Search for the cell housing the specified text and yield its (x, y) center coordinate. 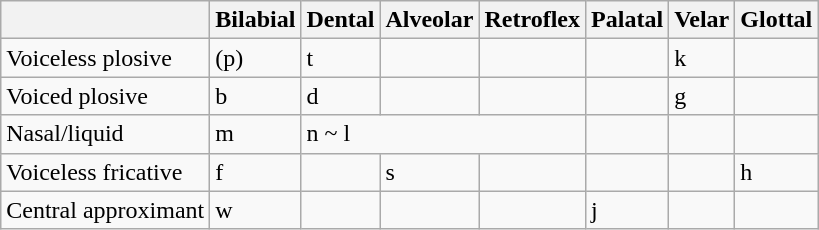
w (256, 210)
n ~ l (444, 134)
m (256, 134)
s (430, 172)
Glottal (776, 20)
Nasal/liquid (106, 134)
k (702, 58)
(p) (256, 58)
Palatal (628, 20)
Central approximant (106, 210)
Voiceless fricative (106, 172)
f (256, 172)
j (628, 210)
t (340, 58)
Bilabial (256, 20)
Velar (702, 20)
Dental (340, 20)
Voiceless plosive (106, 58)
b (256, 96)
d (340, 96)
Retroflex (532, 20)
g (702, 96)
h (776, 172)
Alveolar (430, 20)
Voiced plosive (106, 96)
